For the text-containing cell, return its midpoint in (X, Y) coordinate format. 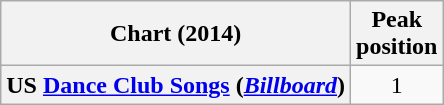
US Dance Club Songs (Billboard) (176, 85)
Chart (2014) (176, 34)
Peakposition (397, 34)
1 (397, 85)
